Provide the [x, y] coordinate of the cell's center where the given text is located.  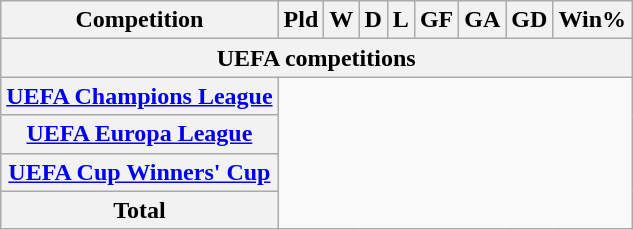
GA [482, 20]
UEFA Europa League [140, 134]
Total [140, 210]
UEFA Champions League [140, 96]
GD [530, 20]
UEFA competitions [316, 58]
Competition [140, 20]
UEFA Cup Winners' Cup [140, 172]
GF [436, 20]
Win% [592, 20]
Pld [301, 20]
D [373, 20]
W [342, 20]
L [400, 20]
